Output the [x, y] coordinate of the center of the cell containing the given text.  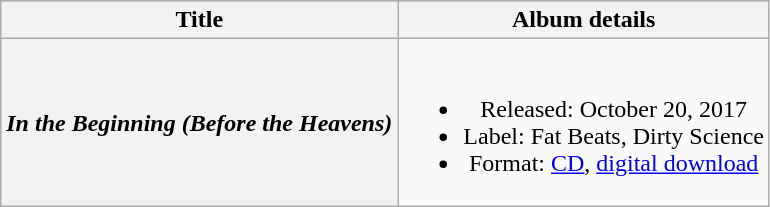
Title [200, 20]
Album details [584, 20]
Released: October 20, 2017Label: Fat Beats, Dirty ScienceFormat: CD, digital download [584, 122]
In the Beginning (Before the Heavens) [200, 122]
